From the cell containing the given text, extract its center point as (X, Y) coordinate. 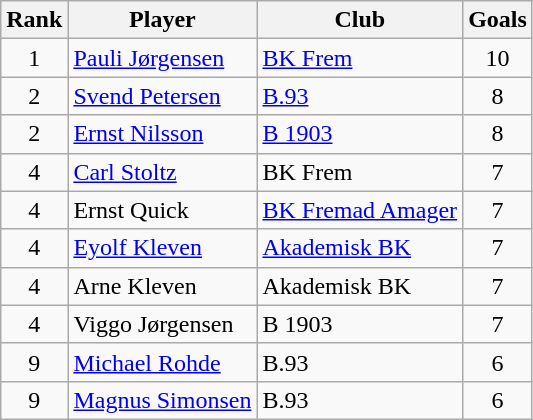
10 (498, 58)
Pauli Jørgensen (162, 58)
Club (360, 20)
Goals (498, 20)
Magnus Simonsen (162, 400)
Carl Stoltz (162, 172)
Arne Kleven (162, 286)
1 (34, 58)
Viggo Jørgensen (162, 324)
Ernst Nilsson (162, 134)
Eyolf Kleven (162, 248)
Ernst Quick (162, 210)
Player (162, 20)
Svend Petersen (162, 96)
BK Fremad Amager (360, 210)
Rank (34, 20)
Michael Rohde (162, 362)
